Search for the cell housing the specified text and yield its (X, Y) center coordinate. 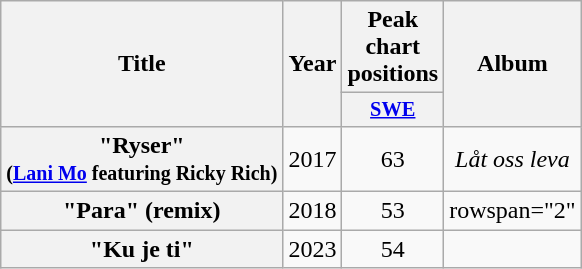
2018 (312, 211)
"Ryser" (Lani Mo featuring Ricky Rich) (142, 158)
Låt oss leva (513, 158)
63 (393, 158)
54 (393, 249)
"Para" (remix) (142, 211)
2023 (312, 249)
Peak chart positions (393, 47)
rowspan="2" (513, 211)
Title (142, 64)
"Ku je ti" (142, 249)
2017 (312, 158)
Year (312, 64)
Album (513, 64)
53 (393, 211)
SWE (393, 110)
